Determine the [X, Y] coordinate at the center of the cell enclosing the given text.  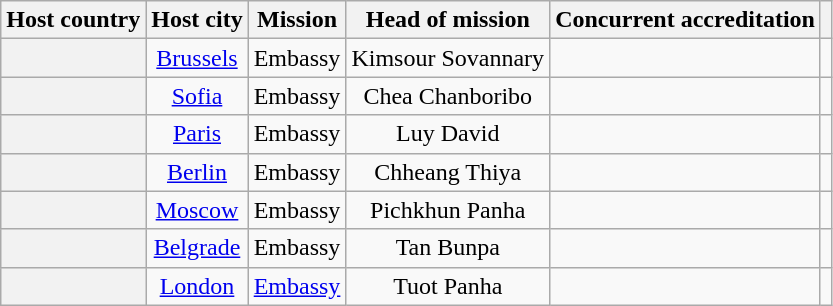
Host city [197, 20]
London [197, 286]
Luy David [448, 134]
Sofia [197, 96]
Chheang Thiya [448, 172]
Head of mission [448, 20]
Tan Bunpa [448, 248]
Mission [297, 20]
Berlin [197, 172]
Brussels [197, 58]
Tuot Panha [448, 286]
Moscow [197, 210]
Belgrade [197, 248]
Concurrent accreditation [686, 20]
Host country [74, 20]
Chea Chanboribo [448, 96]
Paris [197, 134]
Kimsour Sovannary [448, 58]
Pichkhun Panha [448, 210]
